Return the [X, Y] coordinate for the center point of the cell that contains the specified text.  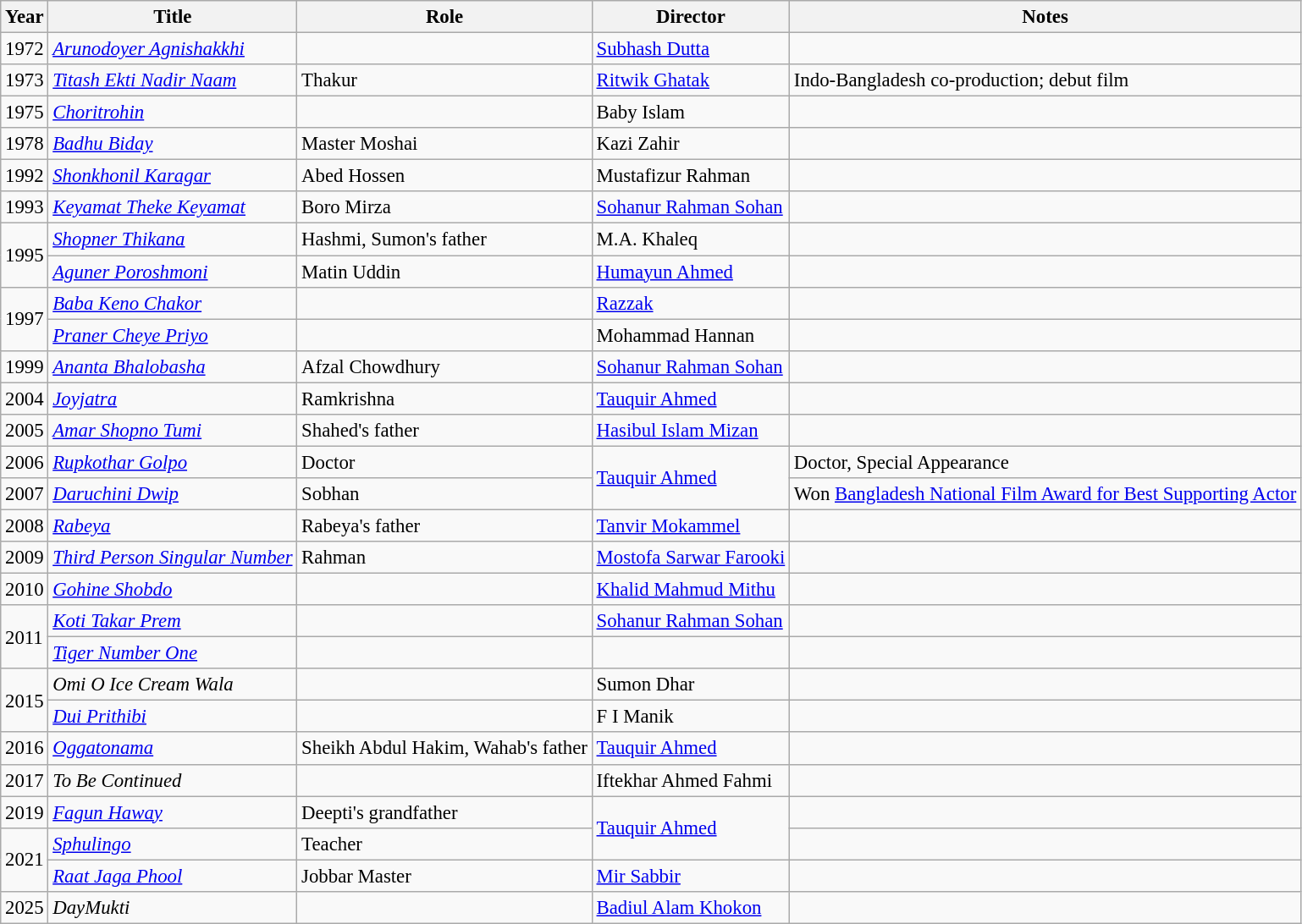
Director [691, 17]
To Be Continued [173, 780]
Rabeya [173, 525]
2017 [25, 780]
Koti Takar Prem [173, 621]
2004 [25, 399]
Razzak [691, 303]
2006 [25, 462]
Iftekhar Ahmed Fahmi [691, 780]
Choritrohin [173, 113]
2021 [25, 860]
Arunodoyer Agnishakkhi [173, 49]
Amar Shopno Tumi [173, 431]
Year [25, 17]
1995 [25, 256]
Sobhan [444, 494]
2011 [25, 636]
Aguner Poroshmoni [173, 272]
Baby Islam [691, 113]
Dui Prithibi [173, 717]
Indo-Bangladesh co-production; debut film [1045, 80]
Ramkrishna [444, 399]
1972 [25, 49]
DayMukti [173, 908]
Subhash Dutta [691, 49]
2008 [25, 525]
1975 [25, 113]
Master Moshai [444, 144]
Abed Hossen [444, 176]
Mostofa Sarwar Farooki [691, 558]
Mir Sabbir [691, 876]
Afzal Chowdhury [444, 366]
Hashmi, Sumon's father [444, 239]
2015 [25, 701]
Kazi Zahir [691, 144]
Role [444, 17]
Daruchini Dwip [173, 494]
Ritwik Ghatak [691, 80]
Fagun Haway [173, 812]
Tiger Number One [173, 653]
Mohammad Hannan [691, 335]
Doctor [444, 462]
1973 [25, 80]
Titash Ekti Nadir Naam [173, 80]
Thakur [444, 80]
Rabeya's father [444, 525]
Shahed's father [444, 431]
Teacher [444, 844]
1993 [25, 207]
2016 [25, 749]
Mustafizur Rahman [691, 176]
1992 [25, 176]
Deepti's grandfather [444, 812]
Baba Keno Chakor [173, 303]
2005 [25, 431]
2019 [25, 812]
Matin Uddin [444, 272]
Rupkothar Golpo [173, 462]
Jobbar Master [444, 876]
Hasibul Islam Mizan [691, 431]
2025 [25, 908]
F I Manik [691, 717]
Gohine Shobdo [173, 590]
M.A. Khaleq [691, 239]
Tanvir Mokammel [691, 525]
Raat Jaga Phool [173, 876]
Shopner Thikana [173, 239]
Humayun Ahmed [691, 272]
Praner Cheye Priyo [173, 335]
Notes [1045, 17]
Khalid Mahmud Mithu [691, 590]
Sheikh Abdul Hakim, Wahab's father [444, 749]
Sumon Dhar [691, 685]
Third Person Singular Number [173, 558]
Omi O Ice Cream Wala [173, 685]
Oggatonama [173, 749]
1999 [25, 366]
2009 [25, 558]
Joyjatra [173, 399]
Badhu Biday [173, 144]
Badiul Alam Khokon [691, 908]
2007 [25, 494]
Keyamat Theke Keyamat [173, 207]
Boro Mirza [444, 207]
Shonkhonil Karagar [173, 176]
1997 [25, 318]
Title [173, 17]
Ananta Bhalobasha [173, 366]
Doctor, Special Appearance [1045, 462]
Rahman [444, 558]
2010 [25, 590]
Sphulingo [173, 844]
1978 [25, 144]
Won Bangladesh National Film Award for Best Supporting Actor [1045, 494]
